From the cell containing the given text, extract its center point as (x, y) coordinate. 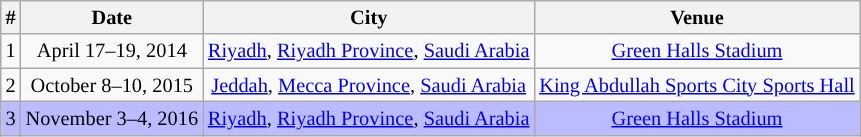
# (11, 17)
City (368, 17)
Jeddah, Mecca Province, Saudi Arabia (368, 85)
2 (11, 85)
3 (11, 118)
Date (112, 17)
April 17–19, 2014 (112, 51)
November 3–4, 2016 (112, 118)
1 (11, 51)
Venue (696, 17)
October 8–10, 2015 (112, 85)
King Abdullah Sports City Sports Hall (696, 85)
